Provide the [x, y] coordinate of the cell's center where the given text is located.  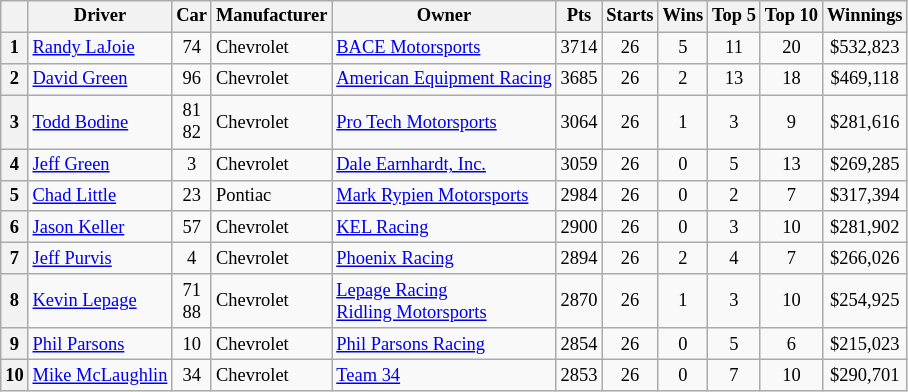
Starts [630, 16]
Manufacturer [271, 16]
Pro Tech Motorsports [444, 122]
$532,823 [864, 48]
$290,701 [864, 376]
2870 [579, 301]
BACE Motorsports [444, 48]
2894 [579, 258]
$317,394 [864, 196]
57 [192, 228]
$215,023 [864, 344]
Owner [444, 16]
Pontiac [271, 196]
74 [192, 48]
Chad Little [100, 196]
2853 [579, 376]
Kevin Lepage [100, 301]
$281,902 [864, 228]
Pts [579, 16]
2854 [579, 344]
Phil Parsons Racing [444, 344]
11 [734, 48]
Top 10 [791, 16]
3685 [579, 80]
20 [791, 48]
$266,026 [864, 258]
American Equipment Racing [444, 80]
Mark Rypien Motorsports [444, 196]
$281,616 [864, 122]
8 [14, 301]
Lepage RacingRidling Motorsports [444, 301]
$269,285 [864, 164]
2984 [579, 196]
18 [791, 80]
Phil Parsons [100, 344]
3059 [579, 164]
Driver [100, 16]
Dale Earnhardt, Inc. [444, 164]
96 [192, 80]
Mike McLaughlin [100, 376]
23 [192, 196]
2900 [579, 228]
Wins [683, 16]
Jeff Purvis [100, 258]
$254,925 [864, 301]
KEL Racing [444, 228]
Todd Bodine [100, 122]
$469,118 [864, 80]
8182 [192, 122]
Phoenix Racing [444, 258]
Winnings [864, 16]
David Green [100, 80]
3714 [579, 48]
3064 [579, 122]
Jeff Green [100, 164]
Team 34 [444, 376]
Jason Keller [100, 228]
Randy LaJoie [100, 48]
7188 [192, 301]
Car [192, 16]
Top 5 [734, 16]
34 [192, 376]
